Identify which cell holds the provided text, then report its [X, Y] central coordinate. 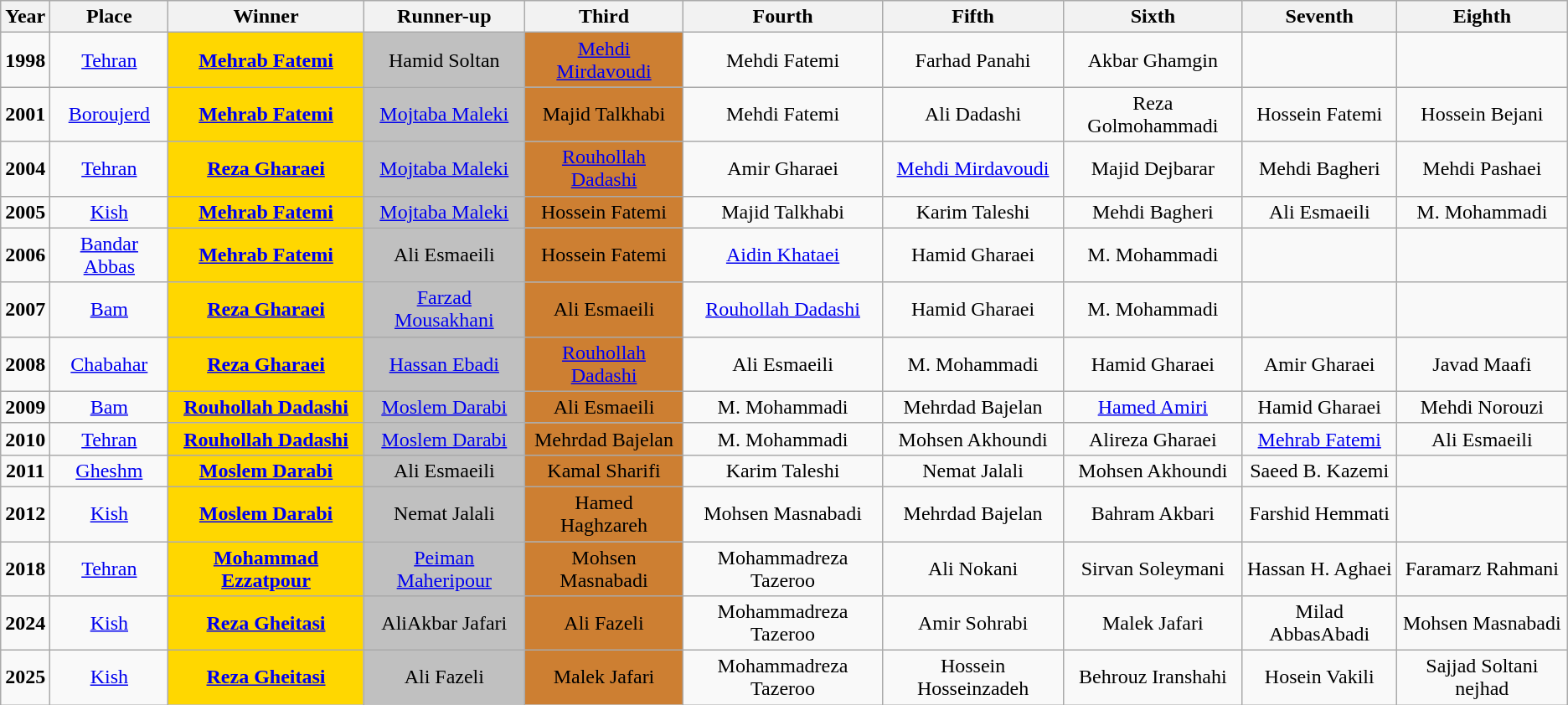
Reza Golmohammadi [1153, 114]
Akbar Ghamgin [1153, 60]
2008 [25, 363]
Sirvan Soleymani [1153, 568]
Bandar Abbas [109, 255]
Farshid Hemmati [1319, 514]
Fourth [783, 17]
Place [109, 17]
2001 [25, 114]
Farhad Panahi [973, 60]
2010 [25, 439]
2007 [25, 310]
Ali Nokani [973, 568]
Hamid Soltan [444, 60]
Year [25, 17]
Seventh [1319, 17]
Farzad Mousakhani [444, 310]
AliAkbar Jafari [444, 623]
Winner [266, 17]
2012 [25, 514]
Fifth [973, 17]
Eighth [1482, 17]
Hossein Bejani [1482, 114]
Hamed Amiri [1153, 407]
Runner-up [444, 17]
Alireza Gharaei [1153, 439]
Javad Maafi [1482, 363]
Hamed Haghzareh [603, 514]
Hossein Hosseinzadeh [973, 678]
2024 [25, 623]
Sixth [1153, 17]
1998 [25, 60]
Boroujerd [109, 114]
2006 [25, 255]
Amir Sohrabi [973, 623]
2004 [25, 169]
Behrouz Iranshahi [1153, 678]
Chabahar [109, 363]
Mehdi Pashaei [1482, 169]
Sajjad Soltani nejhad [1482, 678]
Bahram Akbari [1153, 514]
Aidin Khataei [783, 255]
Hosein Vakili [1319, 678]
Milad AbbasAbadi [1319, 623]
2005 [25, 212]
Mohammad Ezzatpour [266, 568]
Ali Dadashi [973, 114]
Peiman Maheripour [444, 568]
Mehdi Norouzi [1482, 407]
2009 [25, 407]
2011 [25, 471]
Kamal Sharifi [603, 471]
Saeed B. Kazemi [1319, 471]
Hassan H. Aghaei [1319, 568]
Majid Dejbarar [1153, 169]
Faramarz Rahmani [1482, 568]
Gheshm [109, 471]
Third [603, 17]
2025 [25, 678]
Hassan Ebadi [444, 363]
2018 [25, 568]
